Locate the cell with the specified text and output its [X, Y] center coordinate. 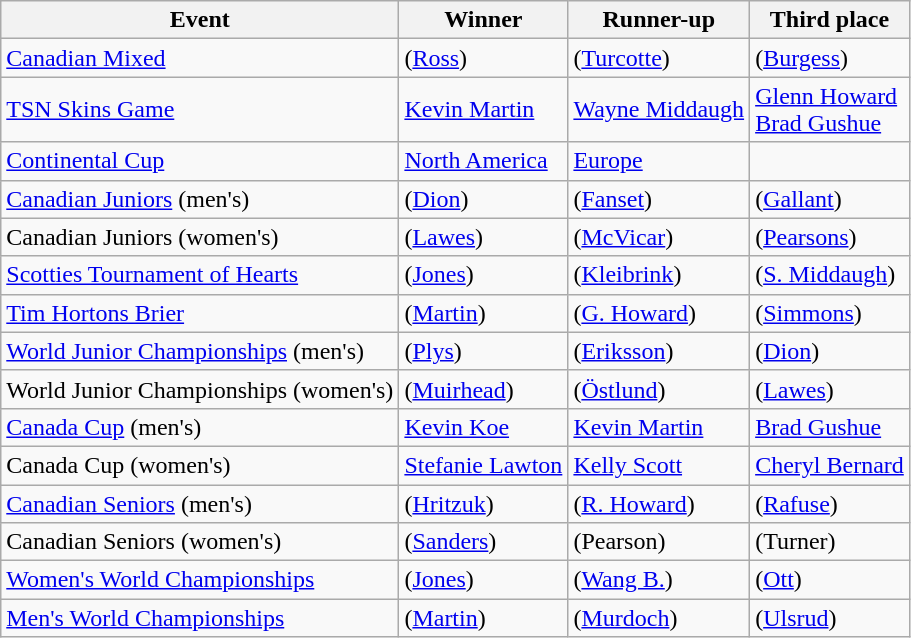
Cheryl Bernard [830, 465]
World Junior Championships (men's) [200, 351]
Canadian Juniors (women's) [200, 237]
Kelly Scott [659, 465]
(Murdoch) [659, 618]
Event [200, 20]
Continental Cup [200, 161]
(Simmons) [830, 313]
Canadian Mixed [200, 58]
Stefanie Lawton [484, 465]
(Rafuse) [830, 503]
Wayne Middaugh [659, 110]
(Hritzuk) [484, 503]
Scotties Tournament of Hearts [200, 275]
Runner-up [659, 20]
(Muirhead) [484, 389]
Brad Gushue [830, 427]
Canada Cup (men's) [200, 427]
Canada Cup (women's) [200, 465]
(Wang B.) [659, 580]
Canadian Seniors (women's) [200, 542]
(Ott) [830, 580]
(Fanset) [659, 199]
(Burgess) [830, 58]
Women's World Championships [200, 580]
Kevin Koe [484, 427]
World Junior Championships (women's) [200, 389]
(S. Middaugh) [830, 275]
Winner [484, 20]
(Turcotte) [659, 58]
(Ulsrud) [830, 618]
(Gallant) [830, 199]
Canadian Seniors (men's) [200, 503]
(Eriksson) [659, 351]
(Ross) [484, 58]
(McVicar) [659, 237]
Europe [659, 161]
(Pearson) [659, 542]
Glenn Howard Brad Gushue [830, 110]
(Turner) [830, 542]
(Plys) [484, 351]
Men's World Championships [200, 618]
Canadian Juniors (men's) [200, 199]
Tim Hortons Brier [200, 313]
(Pearsons) [830, 237]
Third place [830, 20]
(R. Howard) [659, 503]
(Kleibrink) [659, 275]
(Östlund) [659, 389]
North America [484, 161]
(G. Howard) [659, 313]
TSN Skins Game [200, 110]
(Sanders) [484, 542]
